Identify which cell holds the provided text, then report its (X, Y) central coordinate. 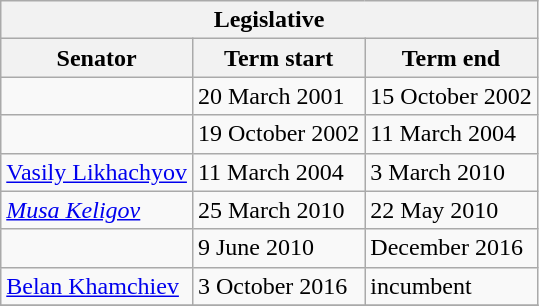
19 October 2002 (278, 134)
9 June 2010 (278, 248)
Term end (451, 58)
3 October 2016 (278, 286)
3 March 2010 (451, 172)
Belan Khamchiev (97, 286)
25 March 2010 (278, 210)
December 2016 (451, 248)
22 May 2010 (451, 210)
Term start (278, 58)
20 March 2001 (278, 96)
incumbent (451, 286)
Vasily Likhachyov (97, 172)
Legislative (269, 20)
15 October 2002 (451, 96)
Musa Keligov (97, 210)
Senator (97, 58)
